Locate the cell with the specified text and output its [x, y] center coordinate. 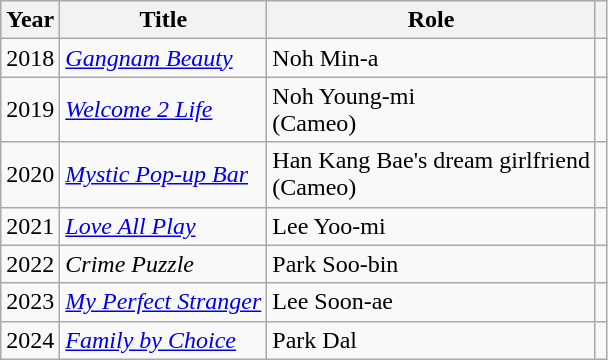
Gangnam Beauty [164, 58]
Noh Young-mi(Cameo) [432, 110]
My Perfect Stranger [164, 302]
Mystic Pop-up Bar [164, 174]
Park Dal [432, 340]
2018 [30, 58]
2019 [30, 110]
2020 [30, 174]
Crime Puzzle [164, 264]
Park Soo-bin [432, 264]
Year [30, 20]
2023 [30, 302]
Lee Yoo-mi [432, 226]
Role [432, 20]
Title [164, 20]
Love All Play [164, 226]
Welcome 2 Life [164, 110]
2024 [30, 340]
Lee Soon-ae [432, 302]
Noh Min-a [432, 58]
Family by Choice [164, 340]
2021 [30, 226]
Han Kang Bae's dream girlfriend(Cameo) [432, 174]
2022 [30, 264]
